Pinpoint the cell where the given text exists, returning its [X, Y] midpoint coordinate. 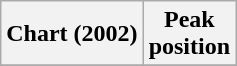
Peakposition [189, 34]
Chart (2002) [72, 34]
